Pinpoint the cell where the given text exists, returning its (x, y) midpoint coordinate. 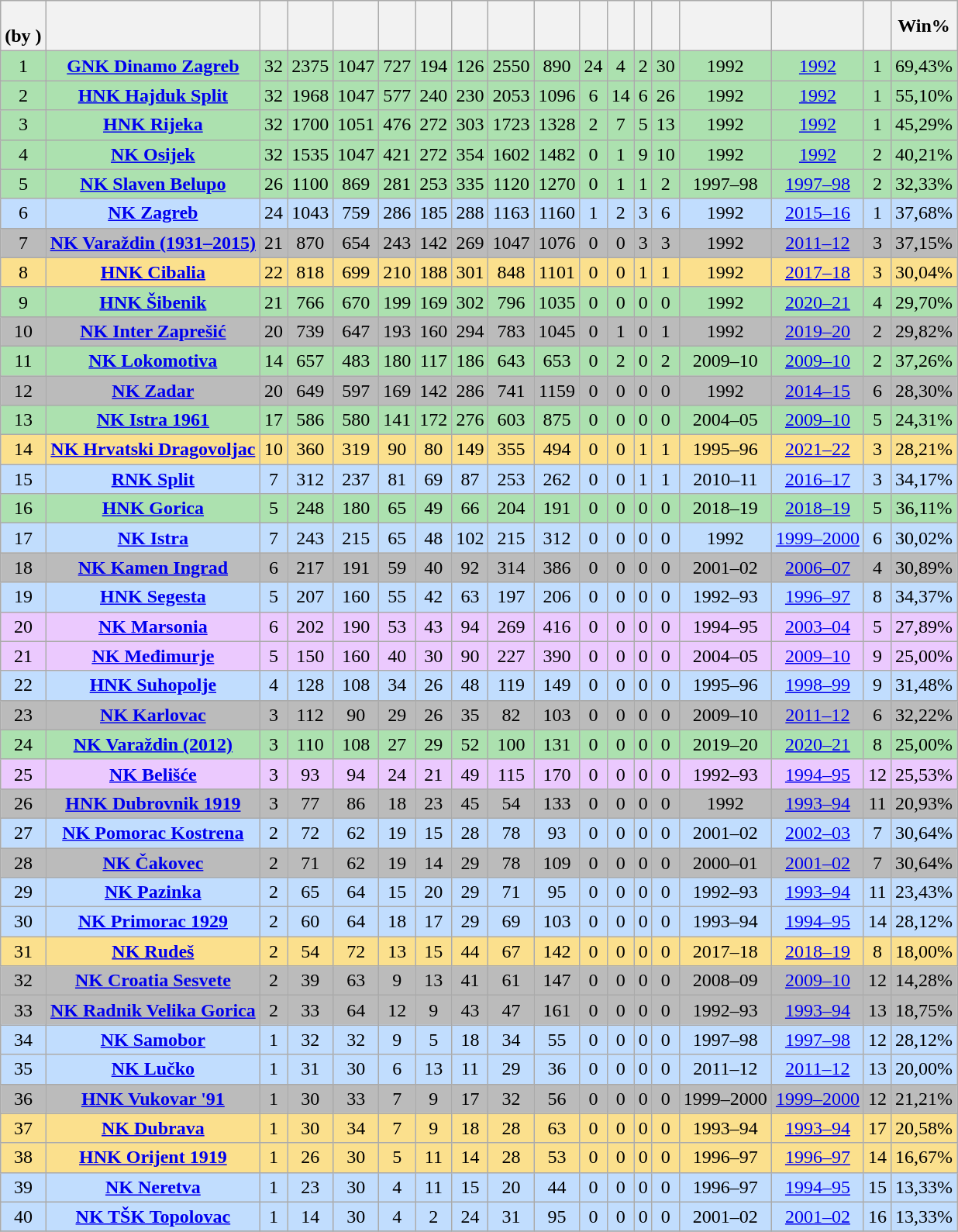
82 (512, 715)
416 (557, 626)
2014–15 (817, 390)
818 (310, 272)
20,58% (924, 1128)
(by ) (23, 26)
NK Lučko (153, 1069)
476 (397, 125)
161 (557, 1010)
597 (357, 390)
1101 (557, 272)
HNK Suhopolje (153, 685)
355 (512, 450)
NK Osijek (153, 154)
147 (557, 981)
32,22% (924, 715)
18,75% (924, 1010)
185 (434, 213)
56 (557, 1099)
577 (397, 95)
483 (357, 361)
30,89% (924, 568)
172 (434, 420)
HNK Cibalia (153, 272)
237 (357, 479)
36,11% (924, 509)
NK Zadar (153, 390)
40,21% (924, 154)
23,43% (924, 892)
207 (310, 597)
NK Varaždin (1931–2015) (153, 243)
1096 (557, 95)
NK Primorac 1929 (153, 922)
2550 (512, 66)
204 (512, 509)
150 (310, 656)
80 (434, 450)
230 (470, 95)
133 (557, 803)
20,00% (924, 1069)
1998–99 (817, 685)
41 (470, 981)
294 (470, 331)
25,53% (924, 774)
NK Međimurje (153, 656)
390 (557, 656)
HNK Rijeka (153, 125)
276 (470, 420)
Win% (924, 26)
1051 (357, 125)
100 (512, 744)
248 (310, 509)
31,48% (924, 685)
2016–17 (817, 479)
NK Neretva (153, 1187)
354 (470, 154)
16,67% (924, 1158)
1700 (310, 125)
1045 (557, 331)
42 (434, 597)
112 (310, 715)
603 (512, 420)
647 (357, 331)
NK Radnik Velika Gorica (153, 1010)
262 (557, 479)
NK Pomorac Kostrena (153, 833)
796 (512, 302)
45 (470, 803)
1100 (310, 184)
2010–11 (725, 479)
37 (23, 1128)
HNK Gorica (153, 509)
30,02% (924, 538)
190 (357, 626)
45,29% (924, 125)
2003–04 (817, 626)
654 (357, 243)
580 (357, 420)
GNK Dinamo Zagreb (153, 66)
NK Varaždin (2012) (153, 744)
586 (310, 420)
1602 (512, 154)
NK Zagreb (153, 213)
360 (310, 450)
NK Croatia Sesvete (153, 981)
186 (470, 361)
NK Marsonia (153, 626)
38 (23, 1158)
67 (512, 951)
1120 (512, 184)
739 (310, 331)
NK Belišće (153, 774)
37,15% (924, 243)
86 (357, 803)
HNK Segesta (153, 597)
NK Samobor (153, 1040)
21,21% (924, 1099)
699 (357, 272)
47 (512, 1010)
653 (557, 361)
NK Hrvatski Dragovoljac (153, 450)
110 (310, 744)
NK Slaven Belupo (153, 184)
314 (512, 568)
87 (470, 479)
141 (397, 420)
1968 (310, 95)
741 (512, 390)
188 (434, 272)
1328 (557, 125)
34,37% (924, 597)
59 (397, 568)
170 (557, 774)
HNK Hajduk Split (153, 95)
NK Karlovac (153, 715)
2015–16 (817, 213)
870 (310, 243)
210 (397, 272)
RNK Split (153, 479)
766 (310, 302)
61 (512, 981)
217 (310, 568)
1035 (557, 302)
421 (397, 154)
319 (357, 450)
77 (310, 803)
NK Pazinka (153, 892)
NK Dubrava (153, 1128)
303 (470, 125)
14,28% (924, 981)
34,17% (924, 479)
28,30% (924, 390)
NK Lokomotiva (153, 361)
494 (557, 450)
643 (512, 361)
60 (310, 922)
115 (512, 774)
2375 (310, 66)
848 (512, 272)
37,26% (924, 361)
24,31% (924, 420)
66 (470, 509)
37,68% (924, 213)
25 (23, 774)
1076 (557, 243)
783 (512, 331)
301 (470, 272)
202 (310, 626)
869 (357, 184)
HNK Dubrovnik 1919 (153, 803)
1160 (557, 213)
1043 (310, 213)
NK Istra (153, 538)
227 (512, 656)
1535 (310, 154)
NK Inter Zaprešić (153, 331)
NK Istra 1961 (153, 420)
649 (310, 390)
875 (557, 420)
1723 (512, 125)
69,43% (924, 66)
52 (470, 744)
302 (470, 302)
119 (512, 685)
27,89% (924, 626)
890 (557, 66)
81 (397, 479)
206 (557, 597)
197 (512, 597)
759 (357, 213)
2053 (512, 95)
2006–07 (817, 568)
92 (470, 568)
131 (557, 744)
NK Rudeš (153, 951)
2021–22 (817, 450)
55,10% (924, 95)
32,33% (924, 184)
NK TŠK Topolovac (153, 1216)
HNK Vukovar '91 (153, 1099)
2008–09 (725, 981)
128 (310, 685)
HNK Orijent 1919 (153, 1158)
1270 (557, 184)
2000–01 (725, 863)
1482 (557, 154)
193 (397, 331)
670 (357, 302)
194 (434, 66)
199 (397, 302)
109 (557, 863)
NK Kamen Ingrad (153, 568)
335 (470, 184)
18,00% (924, 951)
288 (470, 213)
281 (397, 184)
NK Čakovec (153, 863)
1163 (512, 213)
117 (434, 361)
20,93% (924, 803)
657 (310, 361)
30,04% (924, 272)
727 (397, 66)
29,70% (924, 302)
28,21% (924, 450)
386 (557, 568)
1159 (557, 390)
126 (470, 66)
102 (470, 538)
HNK Šibenik (153, 302)
240 (434, 95)
2002–03 (817, 833)
29,82% (924, 331)
